Return (x, y) of the center of cell containing provided text 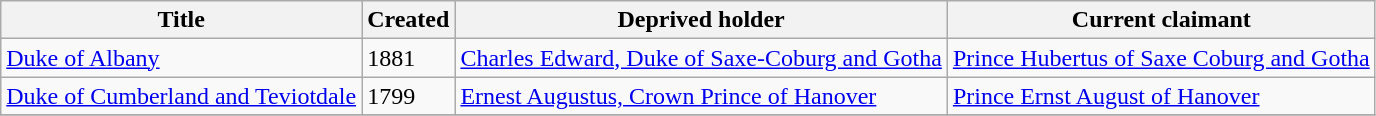
Deprived holder (702, 20)
Duke of Albany (182, 58)
1799 (408, 96)
Duke of Cumberland and Teviotdale (182, 96)
Ernest Augustus, Crown Prince of Hanover (702, 96)
Created (408, 20)
Current claimant (1161, 20)
Prince Hubertus of Saxe Coburg and Gotha (1161, 58)
Title (182, 20)
Prince Ernst August of Hanover (1161, 96)
1881 (408, 58)
Charles Edward, Duke of Saxe-Coburg and Gotha (702, 58)
